Determine the (X, Y) coordinate at the center of the cell enclosing the given text.  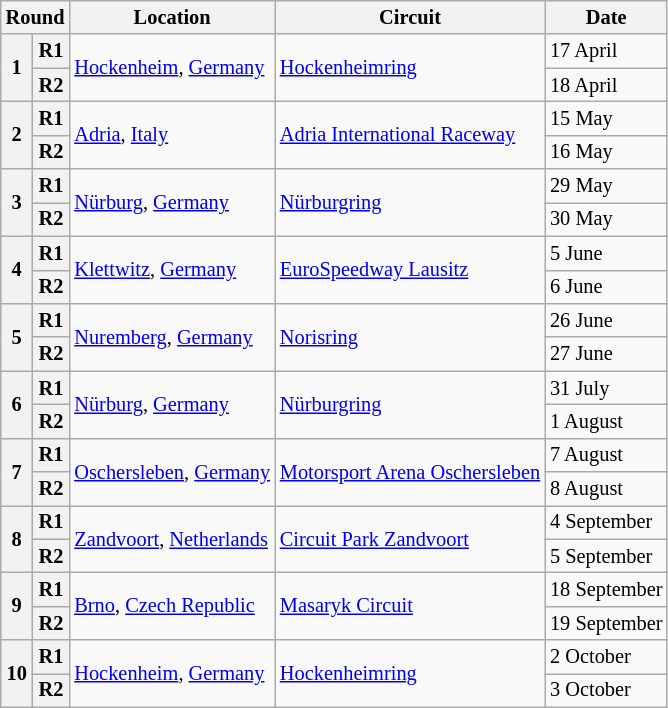
Motorsport Arena Oschersleben (410, 472)
2 October (606, 657)
19 September (606, 623)
6 (17, 404)
29 May (606, 186)
8 (17, 538)
Masaryk Circuit (410, 606)
Circuit Park Zandvoort (410, 538)
5 June (606, 253)
EuroSpeedway Lausitz (410, 270)
30 May (606, 219)
Norisring (410, 336)
18 April (606, 85)
Zandvoort, Netherlands (172, 538)
8 August (606, 489)
Klettwitz, Germany (172, 270)
Brno, Czech Republic (172, 606)
Nuremberg, Germany (172, 336)
16 May (606, 152)
1 (17, 68)
6 June (606, 287)
1 August (606, 421)
4 September (606, 522)
7 (17, 472)
Oschersleben, Germany (172, 472)
27 June (606, 354)
4 (17, 270)
15 May (606, 118)
2 (17, 134)
Adria International Raceway (410, 134)
Location (172, 17)
5 September (606, 556)
26 June (606, 320)
3 (17, 202)
10 (17, 674)
Date (606, 17)
9 (17, 606)
31 July (606, 388)
3 October (606, 690)
Adria, Italy (172, 134)
Round (36, 17)
Circuit (410, 17)
18 September (606, 589)
7 August (606, 455)
5 (17, 336)
17 April (606, 51)
